Pinpoint the cell where the given text exists, returning its (x, y) midpoint coordinate. 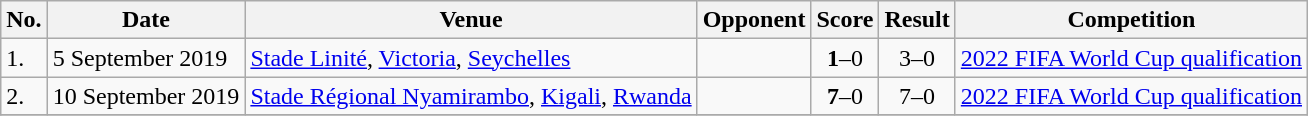
Competition (1131, 20)
1–0 (845, 58)
No. (24, 20)
Result (917, 20)
5 September 2019 (146, 58)
Opponent (754, 20)
Date (146, 20)
3–0 (917, 58)
Stade Régional Nyamirambo, Kigali, Rwanda (471, 96)
Score (845, 20)
Venue (471, 20)
Stade Linité, Victoria, Seychelles (471, 58)
2. (24, 96)
1. (24, 58)
10 September 2019 (146, 96)
